From the cell containing the given text, extract its center point as (X, Y) coordinate. 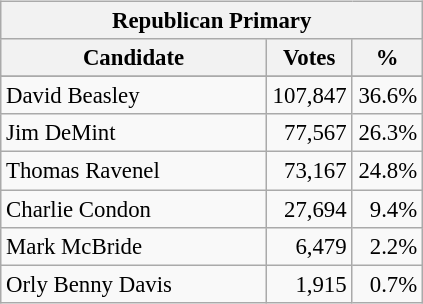
Thomas Ravenel (134, 171)
Orly Benny Davis (134, 284)
27,694 (309, 209)
0.7% (388, 284)
Charlie Condon (134, 209)
26.3% (388, 133)
Votes (309, 58)
Candidate (134, 58)
36.6% (388, 96)
% (388, 58)
Jim DeMint (134, 133)
24.8% (388, 171)
Republican Primary (212, 21)
David Beasley (134, 96)
73,167 (309, 171)
9.4% (388, 209)
107,847 (309, 96)
1,915 (309, 284)
2.2% (388, 246)
Mark McBride (134, 246)
6,479 (309, 246)
77,567 (309, 133)
